Capture the cell that displays the provided text and extract its [x, y] central coordinate. 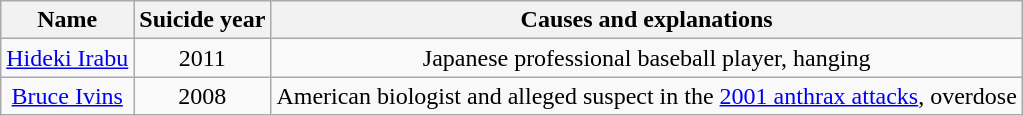
Name [68, 20]
2011 [202, 58]
Bruce Ivins [68, 96]
Causes and explanations [647, 20]
2008 [202, 96]
Hideki Irabu [68, 58]
Japanese professional baseball player, hanging [647, 58]
American biologist and alleged suspect in the 2001 anthrax attacks, overdose [647, 96]
Suicide year [202, 20]
